Return the (x, y) coordinate for the center point of the cell that contains the specified text.  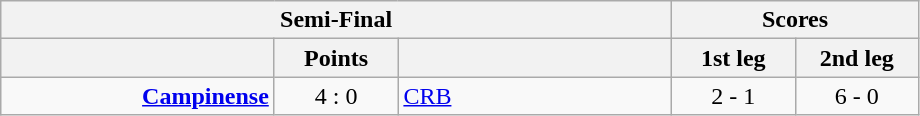
Campinense (138, 96)
2 - 1 (733, 96)
CRB (535, 96)
1st leg (733, 58)
Scores (794, 20)
6 - 0 (857, 96)
4 : 0 (336, 96)
Points (336, 58)
Semi-Final (336, 20)
2nd leg (857, 58)
